Determine the [x, y] coordinate at the center of the cell enclosing the given text.  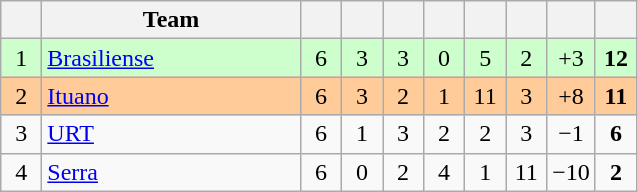
Team [172, 20]
Serra [172, 172]
5 [486, 58]
−10 [572, 172]
12 [616, 58]
Ituano [172, 96]
−1 [572, 134]
+3 [572, 58]
+8 [572, 96]
Brasiliense [172, 58]
URT [172, 134]
